From the cell containing the given text, extract its center point as [X, Y] coordinate. 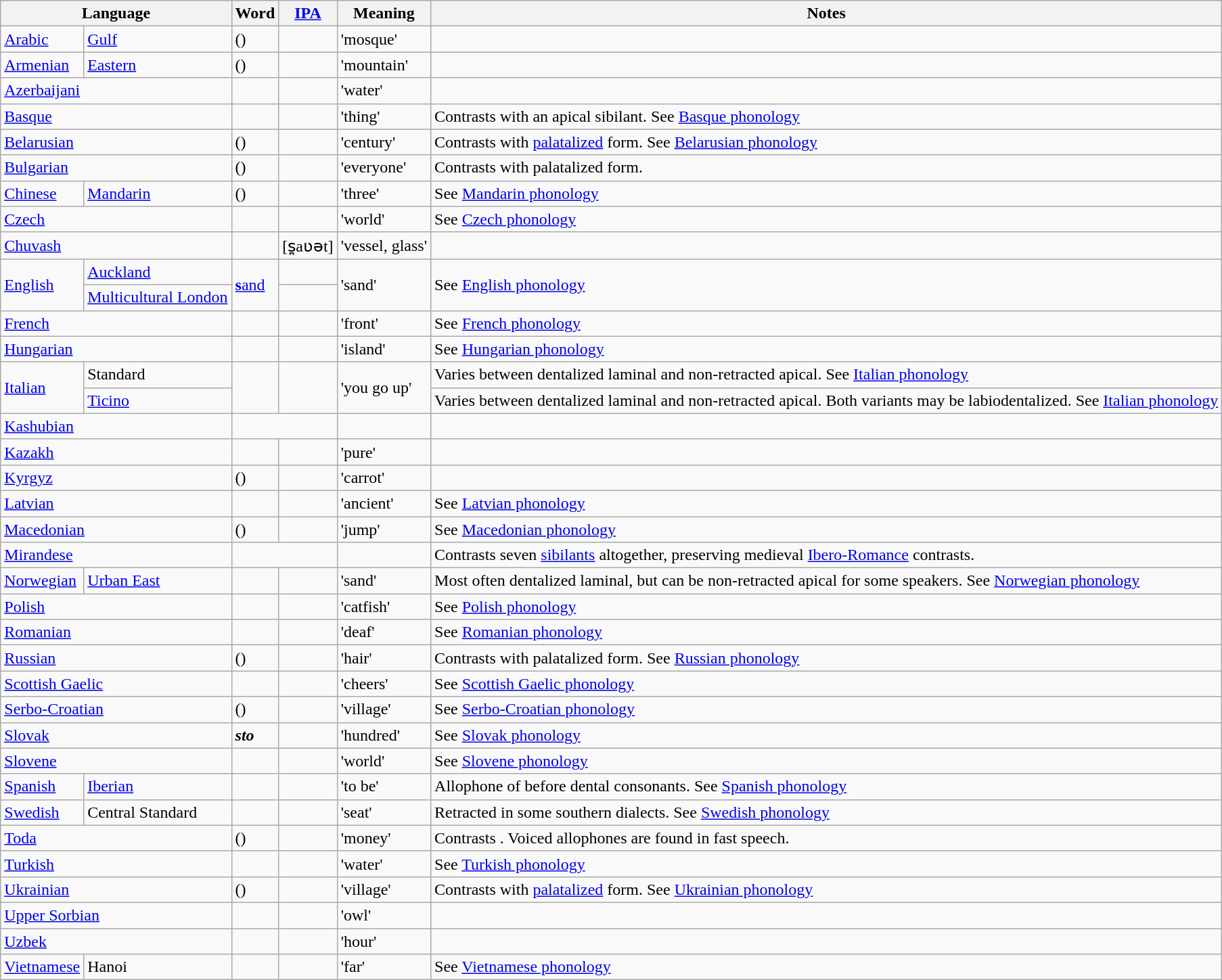
Contrasts with palatalized form. [827, 168]
Kyrgyz [116, 477]
Hungarian [116, 349]
See English phonology [827, 285]
Swedish [42, 812]
Mirandese [116, 555]
'everyone' [384, 168]
'seat' [384, 812]
Varies between dentalized laminal and non-retracted apical. Both variants may be labiodentalized. See Italian phonology [827, 400]
'hair' [384, 658]
See Vietnamese phonology [827, 967]
Notes [827, 14]
Chuvash [116, 246]
Mandarin [158, 193]
Allophone of before dental consonants. See Spanish phonology [827, 787]
'hour' [384, 941]
See Hungarian phonology [827, 349]
'mountain' [384, 65]
See Turkish phonology [827, 864]
Turkish [116, 864]
Contrasts with palatalized form. See Belarusian phonology [827, 142]
See Scottish Gaelic phonology [827, 684]
Language [116, 14]
'catfish' [384, 607]
See Macedonian phonology [827, 530]
'owl' [384, 915]
'you go up' [384, 388]
See Slovene phonology [827, 761]
Scottish Gaelic [116, 684]
'hundred' [384, 735]
See Polish phonology [827, 607]
Italian [42, 388]
See Romanian phonology [827, 632]
Kazakh [116, 452]
Kashubian [116, 426]
'front' [384, 323]
Romanian [116, 632]
French [116, 323]
Gulf [158, 39]
Urban East [158, 581]
Armenian [42, 65]
Standard [158, 375]
Contrasts . Voiced allophones are found in fast speech. [827, 838]
Spanish [42, 787]
'pure' [384, 452]
'to be' [384, 787]
Word [255, 14]
Belarusian [116, 142]
[s̪aʋət] [308, 246]
Central Standard [158, 812]
Vietnamese [42, 967]
'jump' [384, 530]
Norwegian [42, 581]
Latvian [116, 503]
See Slovak phonology [827, 735]
'money' [384, 838]
IPA [308, 14]
See Latvian phonology [827, 503]
Ticino [158, 400]
'vessel, glass' [384, 246]
'century' [384, 142]
'far' [384, 967]
'mosque' [384, 39]
See Serbo-Croatian phonology [827, 709]
Upper Sorbian [116, 915]
'thing' [384, 116]
See Mandarin phonology [827, 193]
Contrasts with an apical sibilant. See Basque phonology [827, 116]
Macedonian [116, 530]
sto [255, 735]
'carrot' [384, 477]
Chinese [42, 193]
'ancient' [384, 503]
Serbo-Croatian [116, 709]
'three' [384, 193]
Slovene [116, 761]
Azerbaijani [116, 91]
Czech [116, 219]
English [42, 285]
'cheers' [384, 684]
Toda [116, 838]
Arabic [42, 39]
Multicultural London [158, 298]
Russian [116, 658]
Iberian [158, 787]
Varies between dentalized laminal and non-retracted apical. See Italian phonology [827, 375]
See Czech phonology [827, 219]
Eastern [158, 65]
See French phonology [827, 323]
Slovak [116, 735]
Polish [116, 607]
Bulgarian [116, 168]
Hanoi [158, 967]
'island' [384, 349]
'deaf' [384, 632]
Ukrainian [116, 889]
Contrasts seven sibilants altogether, preserving medieval Ibero-Romance contrasts. [827, 555]
Retracted in some southern dialects. See Swedish phonology [827, 812]
sand [255, 285]
Contrasts with palatalized form. See Ukrainian phonology [827, 889]
Meaning [384, 14]
Uzbek [116, 941]
Auckland [158, 272]
Contrasts with palatalized form. See Russian phonology [827, 658]
Basque [116, 116]
Most often dentalized laminal, but can be non-retracted apical for some speakers. See Norwegian phonology [827, 581]
